Scan for the cell matching the given text and deliver its [x, y] coordinate at center. 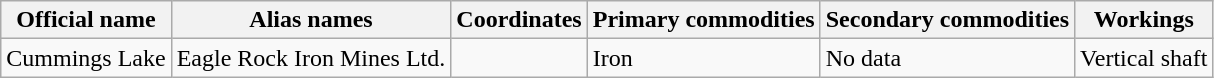
Secondary commodities [947, 20]
Eagle Rock Iron Mines Ltd. [311, 58]
Primary commodities [704, 20]
Cummings Lake [86, 58]
Official name [86, 20]
No data [947, 58]
Workings [1144, 20]
Alias names [311, 20]
Iron [704, 58]
Coordinates [519, 20]
Vertical shaft [1144, 58]
